Output the (x, y) coordinate of the center of the cell containing the given text.  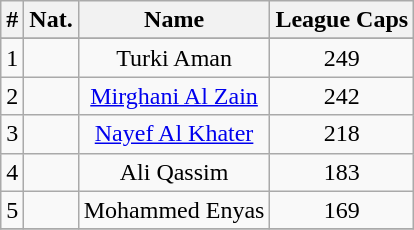
Nayef Al Khater (174, 134)
169 (342, 210)
Turki Aman (174, 58)
3 (12, 134)
Ali Qassim (174, 172)
2 (12, 96)
249 (342, 58)
Nat. (51, 20)
5 (12, 210)
League Caps (342, 20)
Mirghani Al Zain (174, 96)
242 (342, 96)
4 (12, 172)
Mohammed Enyas (174, 210)
# (12, 20)
183 (342, 172)
Name (174, 20)
218 (342, 134)
1 (12, 58)
